Identify which cell holds the provided text, then report its [X, Y] central coordinate. 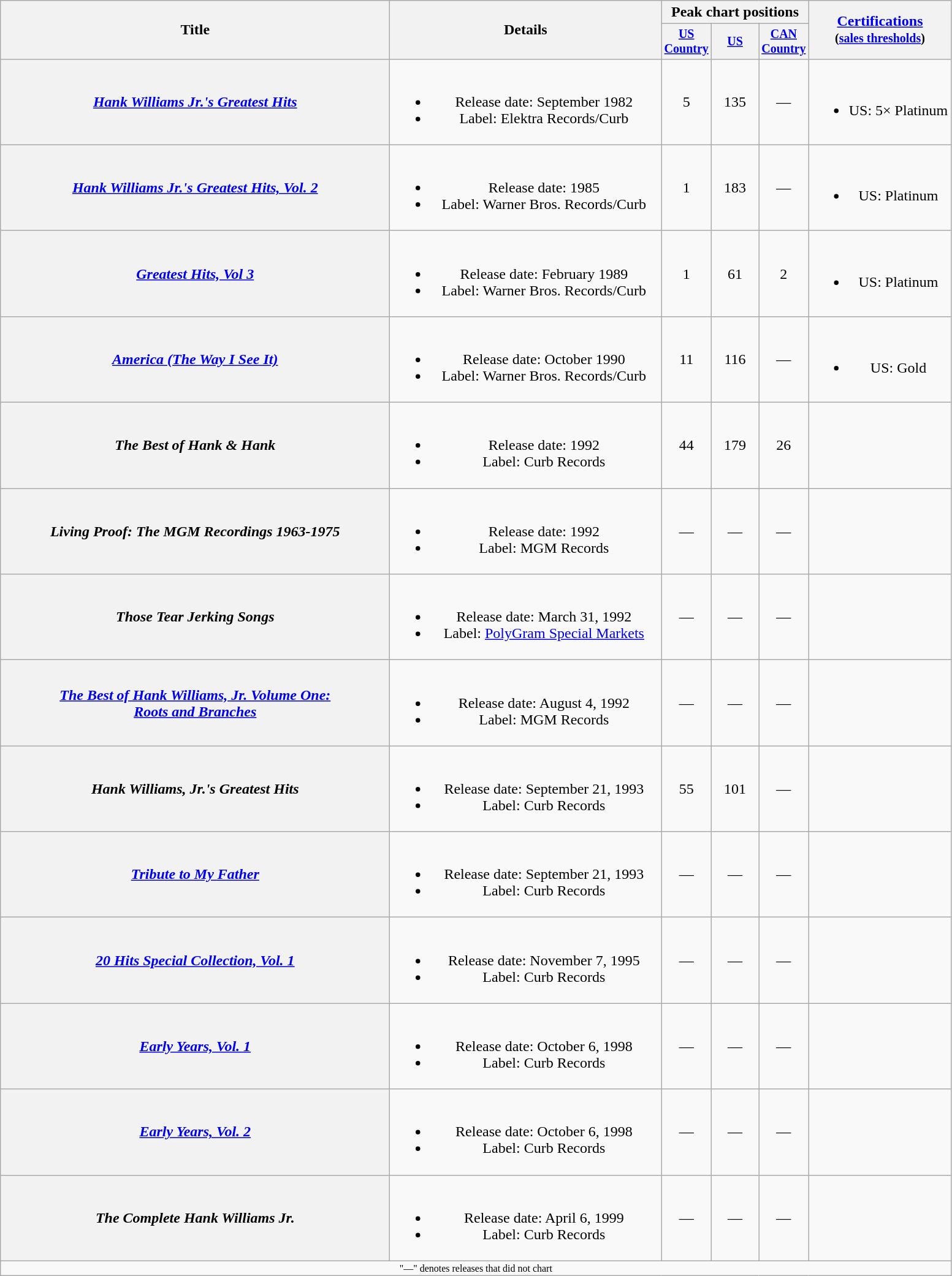
26 [784, 446]
5 [687, 102]
CAN Country [784, 42]
Release date: 1992Label: Curb Records [526, 446]
135 [736, 102]
Title [195, 30]
US: 5× Platinum [880, 102]
101 [736, 789]
179 [736, 446]
Those Tear Jerking Songs [195, 617]
55 [687, 789]
Tribute to My Father [195, 875]
Certifications(sales thresholds) [880, 30]
Release date: March 31, 1992Label: PolyGram Special Markets [526, 617]
The Best of Hank Williams, Jr. Volume One:Roots and Branches [195, 703]
Hank Williams, Jr.'s Greatest Hits [195, 789]
11 [687, 359]
20 Hits Special Collection, Vol. 1 [195, 960]
Early Years, Vol. 2 [195, 1132]
US Country [687, 42]
Living Proof: The MGM Recordings 1963-1975 [195, 531]
US [736, 42]
61 [736, 273]
Peak chart positions [735, 12]
Release date: 1992Label: MGM Records [526, 531]
The Best of Hank & Hank [195, 446]
Release date: October 1990Label: Warner Bros. Records/Curb [526, 359]
Release date: April 6, 1999Label: Curb Records [526, 1218]
The Complete Hank Williams Jr. [195, 1218]
Greatest Hits, Vol 3 [195, 273]
Release date: September 1982Label: Elektra Records/Curb [526, 102]
America (The Way I See It) [195, 359]
Hank Williams Jr.'s Greatest Hits, Vol. 2 [195, 188]
Details [526, 30]
44 [687, 446]
183 [736, 188]
Hank Williams Jr.'s Greatest Hits [195, 102]
Release date: February 1989Label: Warner Bros. Records/Curb [526, 273]
US: Gold [880, 359]
Release date: August 4, 1992Label: MGM Records [526, 703]
Early Years, Vol. 1 [195, 1046]
116 [736, 359]
"—" denotes releases that did not chart [476, 1268]
Release date: 1985Label: Warner Bros. Records/Curb [526, 188]
2 [784, 273]
Release date: November 7, 1995Label: Curb Records [526, 960]
